Return (x, y) of the center of cell containing provided text 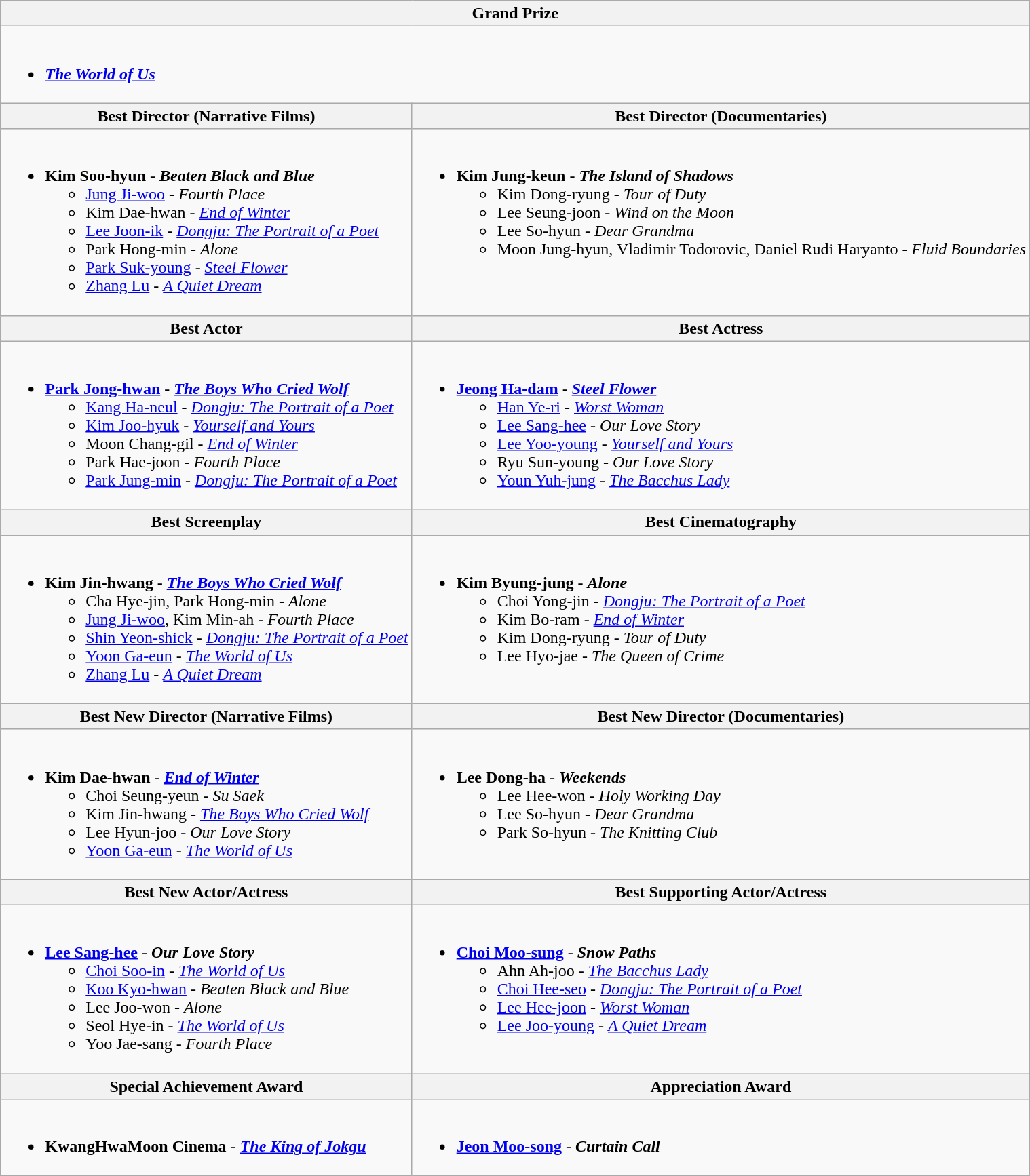
Grand Prize (516, 14)
Best Director (Narrative Films) (206, 116)
Best New Actor/Actress (206, 892)
The World of Us (516, 65)
Best Actor (206, 328)
Jeon Moo-song - Curtain Call (721, 1138)
Best Actress (721, 328)
Best Supporting Actor/Actress (721, 892)
Best New Director (Documentaries) (721, 716)
Appreciation Award (721, 1086)
KwangHwaMoon Cinema - The King of Jokgu (206, 1138)
Best New Director (Narrative Films) (206, 716)
Best Screenplay (206, 522)
Best Cinematography (721, 522)
Best Director (Documentaries) (721, 116)
Lee Dong-ha - WeekendsLee Hee-won - Holy Working DayLee So-hyun - Dear GrandmaPark So-hyun - The Knitting Club (721, 804)
Special Achievement Award (206, 1086)
